Extract the (x, y) coordinate from the center of the cell holding the provided text.  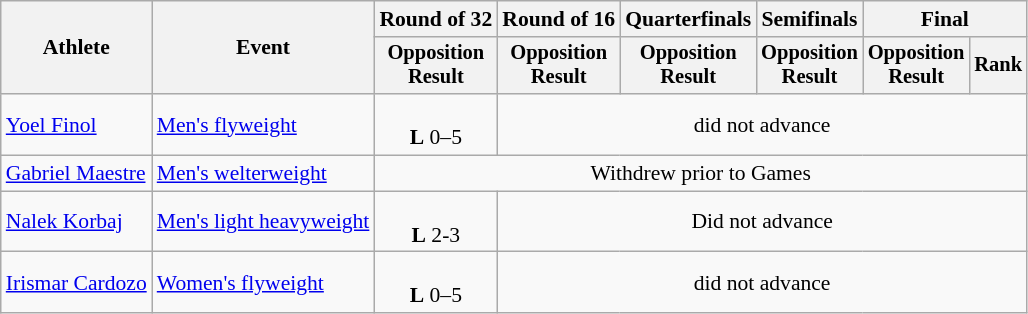
Irismar Cardozo (76, 282)
Yoel Finol (76, 124)
Athlete (76, 48)
Did not advance (762, 222)
Event (264, 48)
Women's flyweight (264, 282)
Quarterfinals (688, 19)
Final (945, 19)
Men's light heavyweight (264, 222)
Rank (998, 66)
Withdrew prior to Games (700, 174)
Round of 16 (558, 19)
Round of 32 (436, 19)
L 2-3 (436, 222)
Gabriel Maestre (76, 174)
Men's welterweight (264, 174)
Men's flyweight (264, 124)
Semifinals (810, 19)
Nalek Korbaj (76, 222)
